Extract the [X, Y] coordinate from the center of the cell holding the provided text.  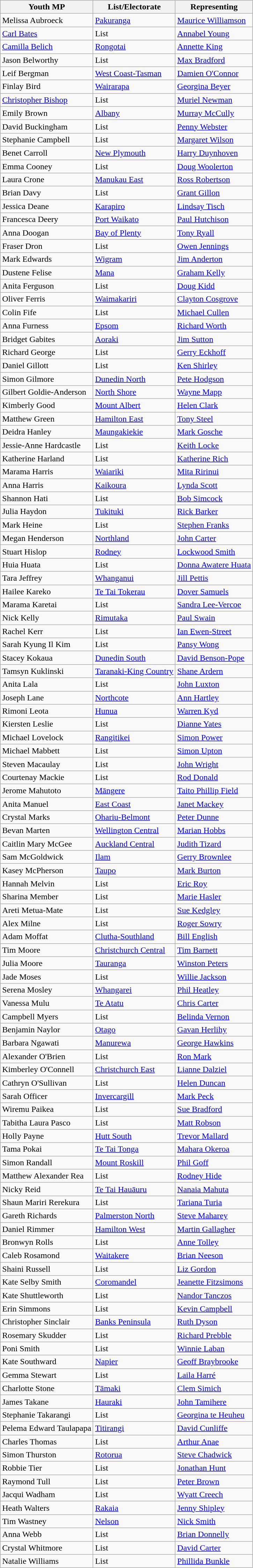
Hutt South [134, 1136]
Brian Neeson [214, 1256]
Anna Webb [47, 1534]
Jacqui Wadham [47, 1495]
George Hawkins [214, 1043]
Mita Ririnui [214, 472]
Mount Roskill [134, 1162]
Gemma Stewart [47, 1375]
Jason Belworthy [47, 60]
Penny Webster [214, 126]
Maurice Williamson [214, 20]
Sue Kedgley [214, 910]
Erin Simmons [47, 1309]
Shannon Hati [47, 498]
Fraser Dron [47, 246]
Damien O'Connor [214, 73]
Laura Crone [47, 180]
Simon Randall [47, 1162]
Mark Burton [214, 870]
Nick Kelly [47, 618]
Gareth Richards [47, 1216]
Steve Maharey [214, 1216]
Te Tai Hauāuru [134, 1189]
Gavan Herlihy [214, 1030]
Dustene Felise [47, 273]
Lockwood Smith [214, 551]
Katherine Harland [47, 459]
Hamilton East [134, 419]
Helen Clark [214, 406]
Northcote [134, 698]
Michael Mabbett [47, 751]
Ann Hartley [214, 698]
Areti Metua-Mate [47, 910]
Francesca Deery [47, 220]
Sharina Member [47, 897]
Jim Anderton [214, 259]
Stuart Hislop [47, 551]
Sarah Officer [47, 1096]
Epsom [134, 326]
Christopher Sinclair [47, 1322]
Tama Pokai [47, 1149]
Kevin Campbell [214, 1309]
Leif Bergman [47, 73]
Arthur Anae [214, 1442]
Nelson [134, 1521]
Christchurch East [134, 1070]
Simon Gilmore [47, 379]
Dianne Yates [214, 724]
Waitakere [134, 1256]
Bill English [214, 937]
Ilam [134, 857]
Stacey Kokaua [47, 658]
Poni Smith [47, 1348]
Tabitha Laura Pasco [47, 1123]
Marama Karetai [47, 605]
Donna Awatere Huata [214, 565]
Michael Lovelock [47, 737]
Rongotai [134, 47]
Mark Gosche [214, 432]
Winnie Laban [214, 1348]
Warren Kyd [214, 711]
Auckland Central [134, 844]
Benjamin Naylor [47, 1030]
Paul Swain [214, 618]
Karapiro [134, 206]
Stephanie Campbell [47, 140]
Margaret Wilson [214, 140]
Mahara Okeroa [214, 1149]
Rimutaka [134, 618]
Christopher Bishop [47, 100]
James Takane [47, 1402]
David Buckingham [47, 126]
Otago [134, 1030]
Hamilton West [134, 1229]
Mark Edwards [47, 259]
Nanaia Mahuta [214, 1189]
Coromandel [134, 1282]
David Carter [214, 1548]
Oliver Ferris [47, 299]
Winston Peters [214, 963]
Anita Ferguson [47, 286]
Hunua [134, 711]
Tara Jeffrey [47, 578]
Phillida Bunkle [214, 1561]
Phil Heatley [214, 990]
Kimberly Good [47, 406]
Campbell Myers [47, 1017]
Eric Roy [214, 884]
Shane Ardern [214, 671]
Marama Harris [47, 472]
Jessica Deane [47, 206]
Te Tai Tokerau [134, 592]
Marie Hasler [214, 897]
Wigram [134, 259]
Richard Prebble [214, 1335]
Georgina Beyer [214, 87]
Gilbert Goldie-Anderson [47, 392]
Waimakariri [134, 299]
Pete Hodgson [214, 379]
Geoff Braybrooke [214, 1362]
Kate Selby Smith [47, 1282]
John Carter [214, 538]
Anna Doogan [47, 233]
East Coast [134, 804]
Katherine Rich [214, 459]
Invercargill [134, 1096]
Bridget Gabites [47, 339]
Manukau East [134, 180]
Laila Harré [214, 1375]
Matthew Alexander Rea [47, 1176]
Sam McGoldwick [47, 857]
Ross Robertson [214, 180]
Robbie Tier [47, 1468]
Cathryn O'Sullivan [47, 1083]
Tamsyn Kuklinski [47, 671]
Napier [134, 1362]
Tim Wastney [47, 1521]
Mark Peck [214, 1096]
Tariana Turia [214, 1202]
Judith Tizard [214, 844]
Crystal Whitmore [47, 1548]
Waiariki [134, 472]
Camilla Belich [47, 47]
Phil Goff [214, 1162]
Charles Thomas [47, 1442]
Jill Pettis [214, 578]
John Tamihere [214, 1402]
Deidra Hanley [47, 432]
Holly Payne [47, 1136]
Taranaki-King Country [134, 671]
Bay of Plenty [134, 233]
Mark Heine [47, 525]
Rod Donald [214, 777]
Bob Simcock [214, 498]
Anna Furness [47, 326]
Matt Robson [214, 1123]
Matthew Green [47, 419]
Rakaia [134, 1508]
Ohariu-Belmont [134, 817]
Anita Manuel [47, 804]
Muriel Newman [214, 100]
Steven Macaulay [47, 764]
John Wright [214, 764]
Martin Gallagher [214, 1229]
Willie Jackson [214, 976]
North Shore [134, 392]
Taupo [134, 870]
Sandra Lee-Vercoe [214, 605]
Vanessa Mulu [47, 1003]
Stephen Franks [214, 525]
John Luxton [214, 684]
David Benson-Pope [214, 658]
Keith Locke [214, 445]
Jerome Mahutoto [47, 790]
Shaun Mariri Rerekura [47, 1202]
Clayton Cosgrove [214, 299]
Shaini Russell [47, 1269]
Banks Peninsula [134, 1322]
Caitlin Mary McGee [47, 844]
Michael Cullen [214, 312]
Hauraki [134, 1402]
Peter Brown [214, 1481]
Caleb Rosamond [47, 1256]
Port Waikato [134, 220]
Graham Kelly [214, 273]
Trevor Mallard [214, 1136]
Julia Haydon [47, 512]
Youth MP [47, 7]
Kasey McPherson [47, 870]
Melissa Aubroeck [47, 20]
Sue Bradford [214, 1109]
Annette King [214, 47]
Titirangi [134, 1428]
Alexander O'Brien [47, 1056]
Annabel Young [214, 34]
Belinda Vernon [214, 1017]
Lianne Dalziel [214, 1070]
Doug Kidd [214, 286]
Georgina te Heuheu [214, 1415]
Maungakiekie [134, 432]
Charlotte Stone [47, 1388]
Pakuranga [134, 20]
Adam Moffat [47, 937]
Lynda Scott [214, 485]
David Cunliffe [214, 1428]
Albany [134, 113]
Gerry Brownlee [214, 857]
Dover Samuels [214, 592]
Rangitikei [134, 737]
Māngere [134, 790]
Nick Smith [214, 1521]
Daniel Gillott [47, 365]
Nandor Tanczos [214, 1295]
Mount Albert [134, 406]
Raymond Tull [47, 1481]
Kaikoura [134, 485]
Manurewa [134, 1043]
Clem Simich [214, 1388]
Megan Henderson [47, 538]
Grant Gillon [214, 193]
Rotorua [134, 1455]
Richard Worth [214, 326]
Palmerston North [134, 1216]
Brian Davy [47, 193]
Rosemary Skudder [47, 1335]
Wiremu Paikea [47, 1109]
Harry Duynhoven [214, 153]
Representing [214, 7]
Whanganui [134, 578]
Hannah Melvin [47, 884]
Chris Carter [214, 1003]
Tim Barnett [214, 950]
Janet Mackey [214, 804]
West Coast-Tasman [134, 73]
Kate Shuttleworth [47, 1295]
Taito Phillip Field [214, 790]
Roger Sowry [214, 923]
Ron Mark [214, 1056]
Alex Milne [47, 923]
Doug Woolerton [214, 166]
Daniel Rimmer [47, 1229]
Wairarapa [134, 87]
Jonathan Hunt [214, 1468]
Te Tai Tonga [134, 1149]
Murray McCully [214, 113]
Emily Brown [47, 113]
Kate Southward [47, 1362]
Rodney Hide [214, 1176]
Anita Lala [47, 684]
Tony Ryall [214, 233]
Sarah Kyung Il Kim [47, 645]
Julia Moore [47, 963]
Jade Moses [47, 976]
Tim Moore [47, 950]
Nicky Reid [47, 1189]
Anne Tolley [214, 1242]
Ken Shirley [214, 365]
Wyatt Creech [214, 1495]
Rick Barker [214, 512]
Benet Carroll [47, 153]
Lindsay Tisch [214, 206]
Jenny Shipley [214, 1508]
Mana [134, 273]
Kiersten Leslie [47, 724]
Owen Jennings [214, 246]
Richard George [47, 352]
Marian Hobbs [214, 831]
Ruth Dyson [214, 1322]
Simon Power [214, 737]
Jessie-Anne Hardcastle [47, 445]
Barbara Ngawati [47, 1043]
Jim Sutton [214, 339]
Dunedin South [134, 658]
Wayne Mapp [214, 392]
Huia Huata [47, 565]
Bronwyn Rolls [47, 1242]
Te Atatu [134, 1003]
Anna Harris [47, 485]
Tukituki [134, 512]
Whangarei [134, 990]
Tāmaki [134, 1388]
Jeanette Fitzsimons [214, 1282]
Finlay Bird [47, 87]
Max Bradford [214, 60]
Serena Mosley [47, 990]
Rimoni Leota [47, 711]
Rachel Kerr [47, 631]
Clutha-Southland [134, 937]
List/Electorate [134, 7]
Brian Donnelly [214, 1534]
Peter Dunne [214, 817]
Simon Upton [214, 751]
Natalie Williams [47, 1561]
Liz Gordon [214, 1269]
Simon Thurston [47, 1455]
Steve Chadwick [214, 1455]
Wellington Central [134, 831]
Courtenay Mackie [47, 777]
Crystal Marks [47, 817]
Dunedin North [134, 379]
Ian Ewen-Street [214, 631]
Rodney [134, 551]
Hailee Kareko [47, 592]
Tauranga [134, 963]
Christchurch Central [134, 950]
Emma Cooney [47, 166]
Bevan Marten [47, 831]
Kimberley O'Connell [47, 1070]
Heath Walters [47, 1508]
Paul Hutchison [214, 220]
Northland [134, 538]
Pelema Edward Taulapapa [47, 1428]
Stephanie Takarangi [47, 1415]
Helen Duncan [214, 1083]
New Plymouth [134, 153]
Colin Fife [47, 312]
Gerry Eckhoff [214, 352]
Aoraki [134, 339]
Tony Steel [214, 419]
Joseph Lane [47, 698]
Pansy Wong [214, 645]
Carl Bates [47, 34]
